Search for the cell housing the specified text and yield its (X, Y) center coordinate. 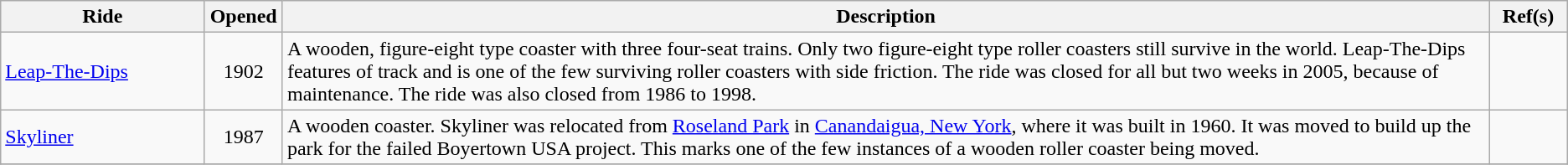
Opened (244, 17)
1987 (244, 137)
1902 (244, 71)
Ref(s) (1529, 17)
Leap-The-Dips (102, 71)
Description (885, 17)
Ride (102, 17)
Skyliner (102, 137)
